From the cell containing the given text, extract its center point as [X, Y] coordinate. 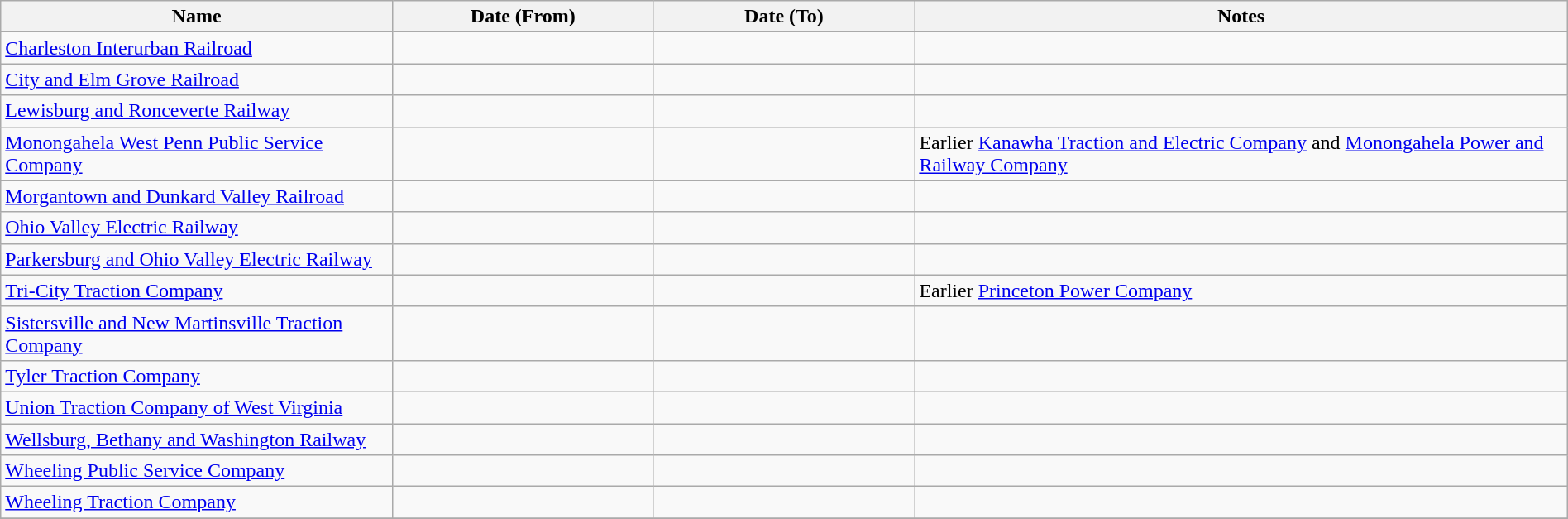
Parkersburg and Ohio Valley Electric Railway [197, 259]
Ohio Valley Electric Railway [197, 228]
Tri-City Traction Company [197, 291]
City and Elm Grove Railroad [197, 79]
Date (To) [784, 17]
Date (From) [523, 17]
Notes [1241, 17]
Monongahela West Penn Public Service Company [197, 154]
Charleston Interurban Railroad [197, 48]
Tyler Traction Company [197, 376]
Union Traction Company of West Virginia [197, 407]
Sistersville and New Martinsville Traction Company [197, 333]
Wheeling Public Service Company [197, 471]
Earlier Kanawha Traction and Electric Company and Monongahela Power and Railway Company [1241, 154]
Wellsburg, Bethany and Washington Railway [197, 440]
Name [197, 17]
Wheeling Traction Company [197, 502]
Lewisburg and Ronceverte Railway [197, 111]
Morgantown and Dunkard Valley Railroad [197, 196]
Earlier Princeton Power Company [1241, 291]
